Identify which cell holds the provided text, then report its [x, y] central coordinate. 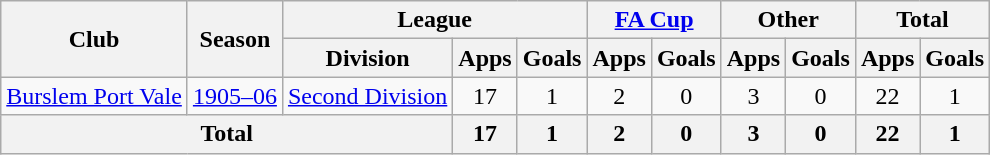
FA Cup [654, 20]
Club [94, 39]
Other [788, 20]
Division [367, 58]
Season [234, 39]
Second Division [367, 96]
1905–06 [234, 96]
League [434, 20]
Burslem Port Vale [94, 96]
